For the text-containing cell, return its midpoint in (X, Y) coordinate format. 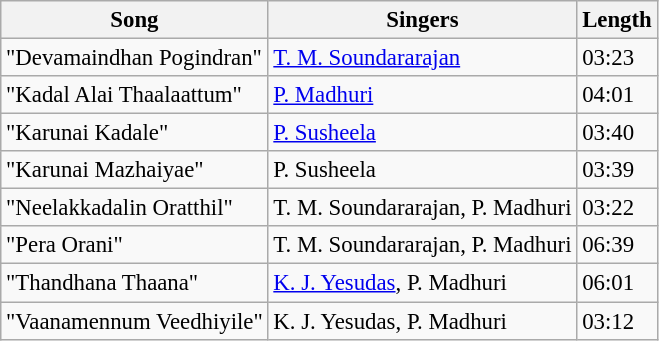
06:39 (617, 245)
06:01 (617, 283)
T. M. Soundararajan (422, 58)
04:01 (617, 95)
"Pera Orani" (134, 245)
03:23 (617, 58)
Song (134, 20)
03:40 (617, 133)
"Karunai Kadale" (134, 133)
"Kadal Alai Thaalaattum" (134, 95)
"Neelakkadalin Oratthil" (134, 208)
03:12 (617, 321)
Length (617, 20)
P. Madhuri (422, 95)
03:39 (617, 170)
"Devamaindhan Pogindran" (134, 58)
"Vaanamennum Veedhiyile" (134, 321)
"Karunai Mazhaiyae" (134, 170)
03:22 (617, 208)
Singers (422, 20)
"Thandhana Thaana" (134, 283)
